Scan for the cell matching the given text and deliver its (x, y) coordinate at center. 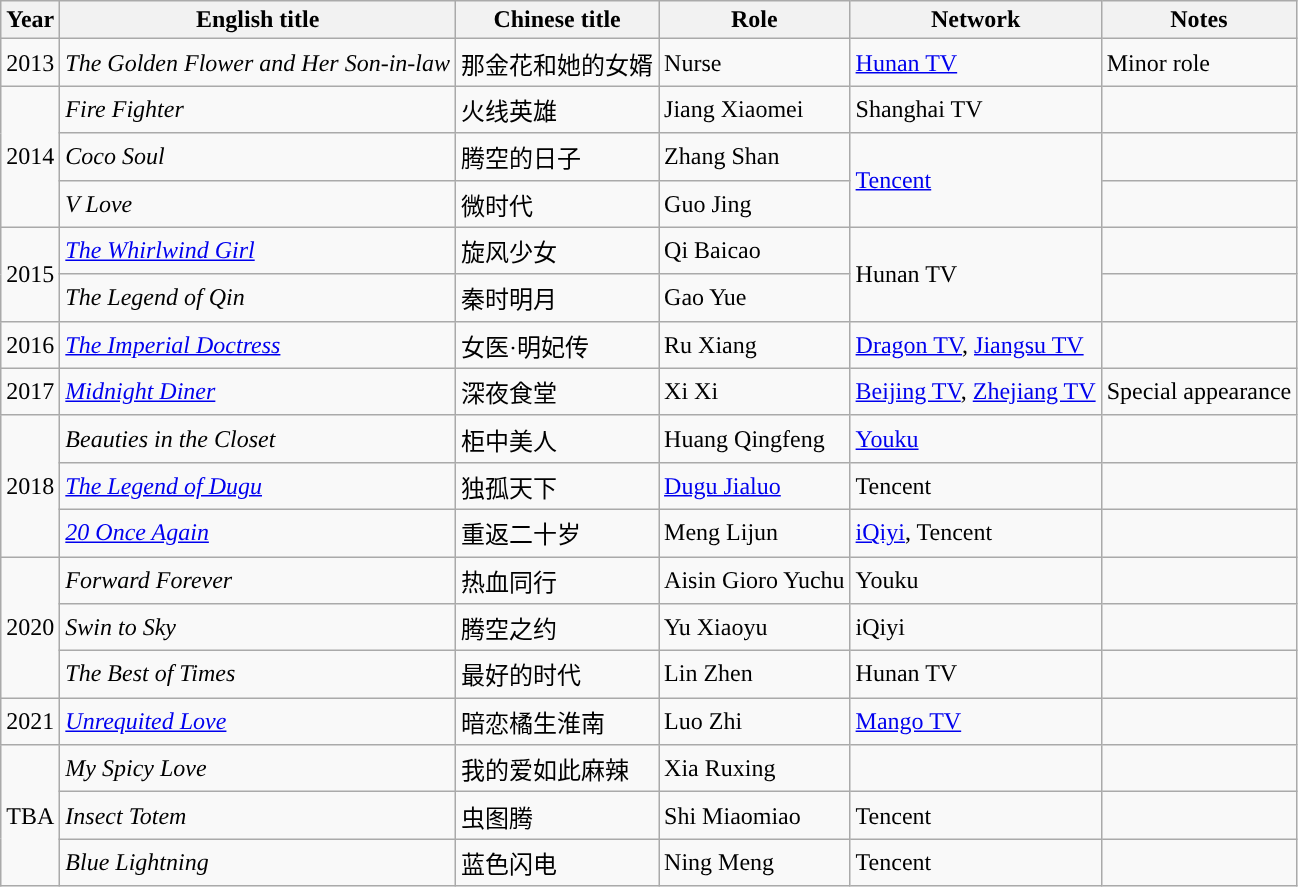
腾空的日子 (558, 156)
Role (755, 20)
Special appearance (1199, 392)
V Love (258, 204)
iQiyi, Tencent (976, 532)
Dugu Jialuo (755, 486)
2017 (30, 392)
Ru Xiang (755, 344)
Swin to Sky (258, 628)
Guo Jing (755, 204)
虫图腾 (558, 816)
火线英雄 (558, 110)
Beijing TV, Zhejiang TV (976, 392)
Aisin Gioro Yuchu (755, 580)
Huang Qingfeng (755, 438)
那金花和她的女婿 (558, 62)
The Imperial Doctress (258, 344)
秦时明月 (558, 298)
最好的时代 (558, 674)
Shi Miaomiao (755, 816)
重返二十岁 (558, 532)
Yu Xiaoyu (755, 628)
The Whirlwind Girl (258, 250)
旋风少女 (558, 250)
The Best of Times (258, 674)
Insect Totem (258, 816)
Meng Lijun (755, 532)
Dragon TV, Jiangsu TV (976, 344)
The Legend of Dugu (258, 486)
Shanghai TV (976, 110)
Xia Ruxing (755, 768)
Forward Forever (258, 580)
Blue Lightning (258, 862)
Beauties in the Closet (258, 438)
TBA (30, 816)
Coco Soul (258, 156)
柜中美人 (558, 438)
Chinese title (558, 20)
Jiang Xiaomei (755, 110)
Gao Yue (755, 298)
Minor role (1199, 62)
独孤天下 (558, 486)
Unrequited Love (258, 722)
热血同行 (558, 580)
iQiyi (976, 628)
我的爱如此麻辣 (558, 768)
Midnight Diner (258, 392)
2021 (30, 722)
My Spicy Love (258, 768)
2014 (30, 156)
微时代 (558, 204)
The Golden Flower and Her Son-in-law (258, 62)
English title (258, 20)
暗恋橘生淮南 (558, 722)
Nurse (755, 62)
Zhang Shan (755, 156)
蓝色闪电 (558, 862)
The Legend of Qin (258, 298)
Luo Zhi (755, 722)
Year (30, 20)
2016 (30, 344)
2018 (30, 486)
Qi Baicao (755, 250)
Lin Zhen (755, 674)
2013 (30, 62)
Network (976, 20)
20 Once Again (258, 532)
2015 (30, 274)
2020 (30, 626)
Fire Fighter (258, 110)
Ning Meng (755, 862)
Xi Xi (755, 392)
女医·明妃传 (558, 344)
腾空之约 (558, 628)
Notes (1199, 20)
Mango TV (976, 722)
深夜食堂 (558, 392)
